Scan for the cell matching the given text and deliver its (X, Y) coordinate at center. 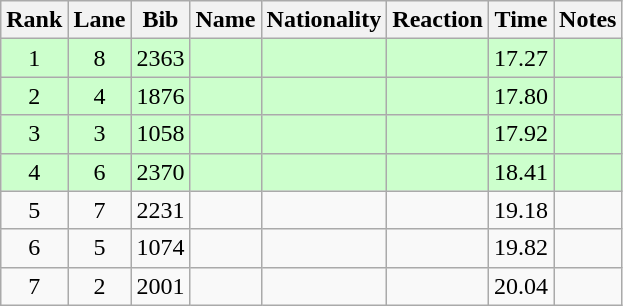
17.80 (520, 96)
20.04 (520, 286)
2231 (160, 210)
8 (100, 58)
2363 (160, 58)
1074 (160, 248)
Bib (160, 20)
Rank (34, 20)
1058 (160, 134)
17.92 (520, 134)
19.18 (520, 210)
Nationality (324, 20)
19.82 (520, 248)
2370 (160, 172)
18.41 (520, 172)
Notes (588, 20)
Time (520, 20)
1 (34, 58)
17.27 (520, 58)
Reaction (438, 20)
1876 (160, 96)
Name (226, 20)
Lane (100, 20)
2001 (160, 286)
